Output the [x, y] coordinate of the center of the cell containing the given text.  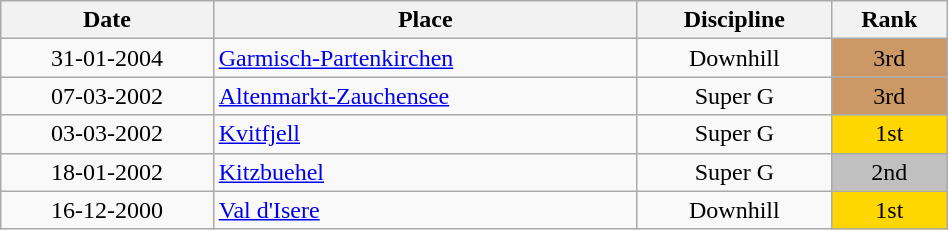
Garmisch-Partenkirchen [425, 58]
Discipline [734, 20]
Place [425, 20]
Rank [889, 20]
Date [107, 20]
07-03-2002 [107, 96]
16-12-2000 [107, 210]
Kvitfjell [425, 134]
Kitzbuehel [425, 172]
18-01-2002 [107, 172]
31-01-2004 [107, 58]
2nd [889, 172]
03-03-2002 [107, 134]
Val d'Isere [425, 210]
Altenmarkt-Zauchensee [425, 96]
